Return (x, y) of the center of cell containing provided text 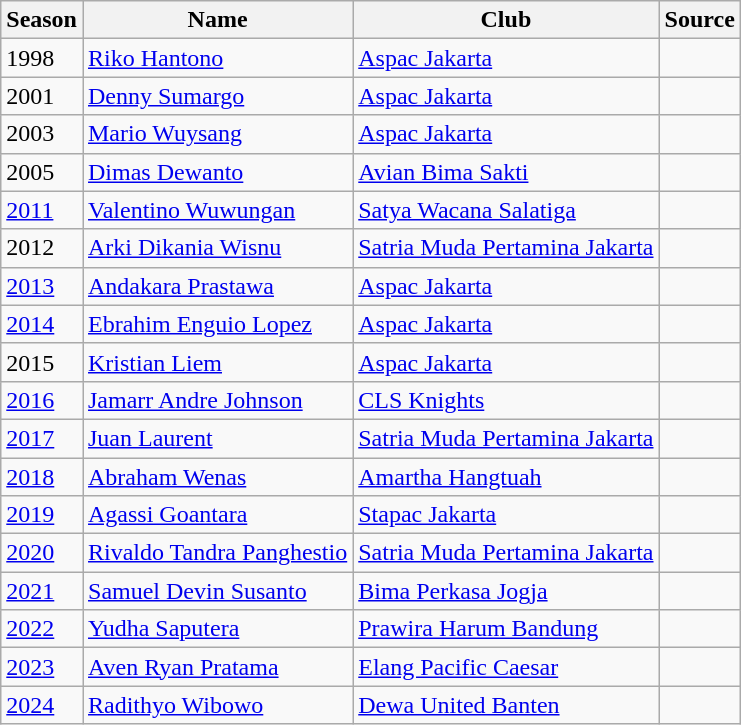
2011 (42, 210)
Bima Perkasa Jogja (506, 591)
Kristian Liem (217, 362)
2023 (42, 667)
Abraham Wenas (217, 477)
Valentino Wuwungan (217, 210)
Arki Dikania Wisnu (217, 248)
Prawira Harum Bandung (506, 629)
Aven Ryan Pratama (217, 667)
Riko Hantono (217, 58)
2024 (42, 705)
2017 (42, 438)
Mario Wuysang (217, 134)
Elang Pacific Caesar (506, 667)
Denny Sumargo (217, 96)
Club (506, 20)
Agassi Goantara (217, 515)
Season (42, 20)
Rivaldo Tandra Panghestio (217, 553)
Ebrahim Enguio Lopez (217, 324)
Stapac Jakarta (506, 515)
Juan Laurent (217, 438)
Dewa United Banten (506, 705)
Amartha Hangtuah (506, 477)
2022 (42, 629)
Radithyo Wibowo (217, 705)
Yudha Saputera (217, 629)
Satya Wacana Salatiga (506, 210)
2003 (42, 134)
Avian Bima Sakti (506, 172)
2021 (42, 591)
2013 (42, 286)
Jamarr Andre Johnson (217, 400)
2019 (42, 515)
2001 (42, 96)
CLS Knights (506, 400)
Andakara Prastawa (217, 286)
Source (700, 20)
Samuel Devin Susanto (217, 591)
Dimas Dewanto (217, 172)
2020 (42, 553)
2016 (42, 400)
2018 (42, 477)
Name (217, 20)
2014 (42, 324)
2005 (42, 172)
2012 (42, 248)
2015 (42, 362)
1998 (42, 58)
